Return the [x, y] coordinate for the center point of the cell that contains the specified text.  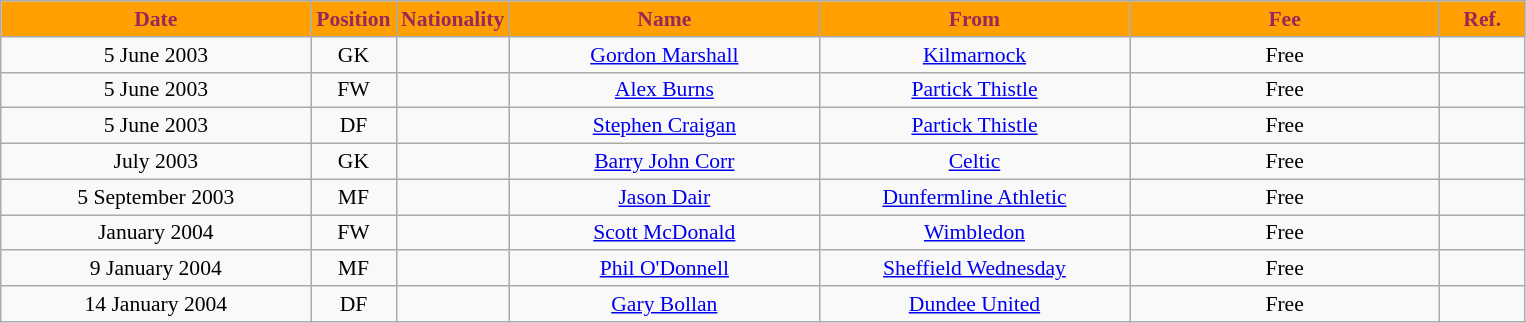
January 2004 [156, 233]
Position [354, 19]
Sheffield Wednesday [974, 269]
From [974, 19]
9 January 2004 [156, 269]
Jason Dair [664, 197]
Dunfermline Athletic [974, 197]
Stephen Craigan [664, 126]
Alex Burns [664, 90]
Phil O'Donnell [664, 269]
5 September 2003 [156, 197]
Celtic [974, 162]
Barry John Corr [664, 162]
Name [664, 19]
Gary Bollan [664, 304]
Scott McDonald [664, 233]
Kilmarnock [974, 55]
Nationality [452, 19]
Ref. [1482, 19]
14 January 2004 [156, 304]
Fee [1285, 19]
Dundee United [974, 304]
Date [156, 19]
July 2003 [156, 162]
Gordon Marshall [664, 55]
Wimbledon [974, 233]
